Scan for the cell matching the given text and deliver its [x, y] coordinate at center. 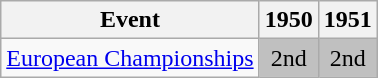
1950 [288, 20]
European Championships [130, 58]
Event [130, 20]
1951 [348, 20]
